Return the (X, Y) coordinate for the center point of the cell that contains the specified text.  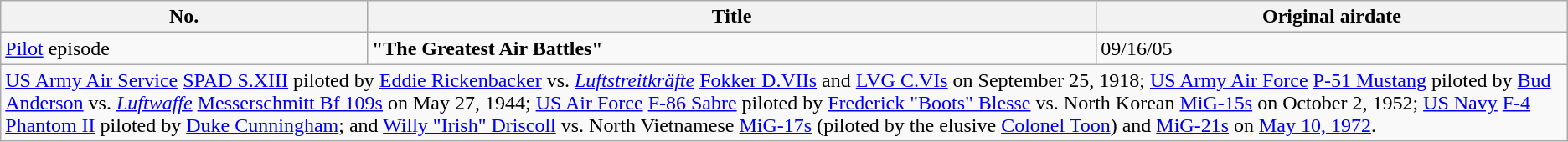
No. (184, 17)
Pilot episode (184, 48)
09/16/05 (1332, 48)
Title (731, 17)
"The Greatest Air Battles" (731, 48)
Original airdate (1332, 17)
